Scan for the cell matching the given text and deliver its [X, Y] coordinate at center. 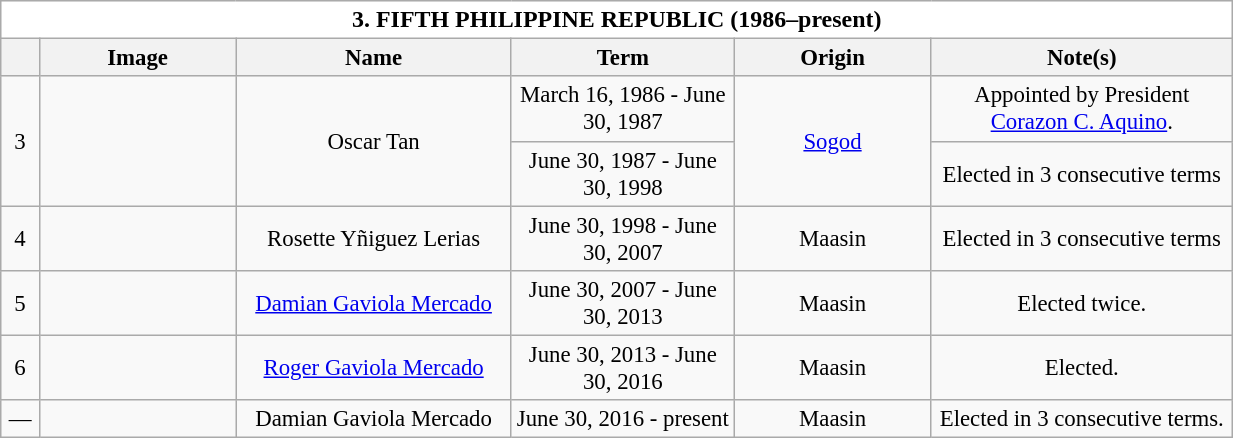
Rosette Yñiguez Lerias [374, 238]
3 [20, 142]
3. FIFTH PHILIPPINE REPUBLIC (1986–present) [617, 20]
Term [622, 58]
June 30, 1998 - June 30, 2007 [622, 238]
March 16, 1986 - June 30, 1987 [622, 110]
June 30, 2016 - present [622, 419]
Roger Gaviola Mercado [374, 368]
June 30, 2013 - June 30, 2016 [622, 368]
Elected twice. [1082, 302]
Image [138, 58]
Origin [832, 58]
5 [20, 302]
Appointed by President Corazon C. Aquino. [1082, 110]
Oscar Tan [374, 142]
June 30, 2007 - June 30, 2013 [622, 302]
Note(s) [1082, 58]
— [20, 419]
Name [374, 58]
4 [20, 238]
Elected. [1082, 368]
Elected in 3 consecutive terms. [1082, 419]
Sogod [832, 142]
6 [20, 368]
June 30, 1987 - June 30, 1998 [622, 174]
